Identify which cell holds the provided text, then report its (X, Y) central coordinate. 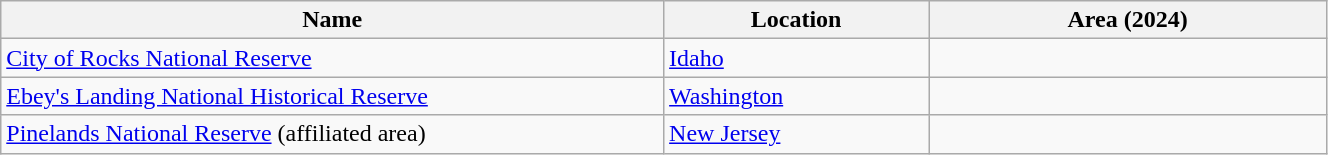
Ebey's Landing National Historical Reserve (332, 96)
Location (796, 20)
Name (332, 20)
City of Rocks National Reserve (332, 58)
Idaho (796, 58)
Area (2024) (1128, 20)
Washington (796, 96)
Pinelands National Reserve (affiliated area) (332, 134)
New Jersey (796, 134)
